Return the [X, Y] coordinate for the center point of the cell that contains the specified text.  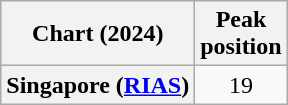
Singapore (RIAS) [98, 85]
19 [241, 85]
Peakposition [241, 34]
Chart (2024) [98, 34]
